Extract the (X, Y) coordinate from the center of the cell holding the provided text.  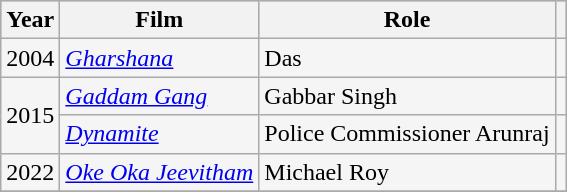
Gharshana (160, 58)
Oke Oka Jeevitham (160, 172)
2015 (30, 115)
Das (407, 58)
Gaddam Gang (160, 96)
2004 (30, 58)
Role (407, 20)
Film (160, 20)
2022 (30, 172)
Dynamite (160, 134)
Year (30, 20)
Police Commissioner Arunraj (407, 134)
Gabbar Singh (407, 96)
Michael Roy (407, 172)
